Search for the cell housing the specified text and yield its [X, Y] center coordinate. 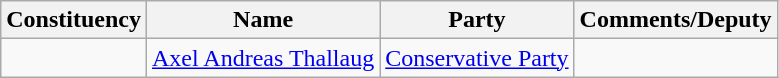
Name [262, 20]
Conservative Party [477, 58]
Axel Andreas Thallaug [262, 58]
Party [477, 20]
Comments/Deputy [676, 20]
Constituency [74, 20]
